Output the (x, y) coordinate of the center of the cell containing the given text.  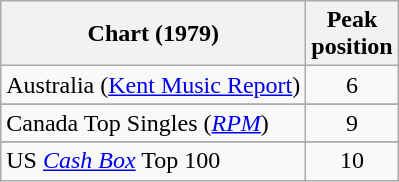
Peakposition (352, 34)
Australia (Kent Music Report) (154, 85)
9 (352, 123)
6 (352, 85)
Chart (1979) (154, 34)
Canada Top Singles (RPM) (154, 123)
US Cash Box Top 100 (154, 161)
10 (352, 161)
